Locate the cell with the specified text and output its (X, Y) center coordinate. 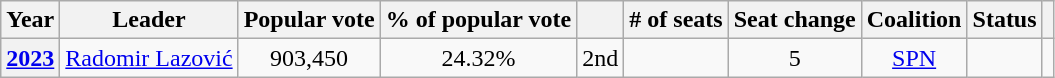
24.32% (478, 58)
Popular vote (309, 20)
2023 (30, 58)
Year (30, 20)
903,450 (309, 58)
Coalition (914, 20)
# of seats (676, 20)
Radomir Lazović (149, 58)
SPN (914, 58)
2nd (600, 58)
Status (1004, 20)
Leader (149, 20)
% of popular vote (478, 20)
5 (794, 58)
Seat change (794, 20)
